Identify which cell holds the provided text, then report its (X, Y) central coordinate. 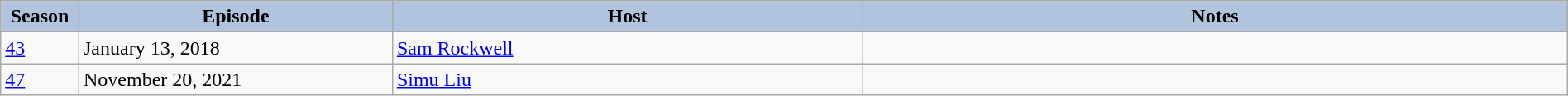
Host (627, 17)
Sam Rockwell (627, 48)
43 (40, 48)
November 20, 2021 (235, 79)
Notes (1216, 17)
47 (40, 79)
Simu Liu (627, 79)
January 13, 2018 (235, 48)
Season (40, 17)
Episode (235, 17)
